Return (x, y) of the center of cell containing provided text 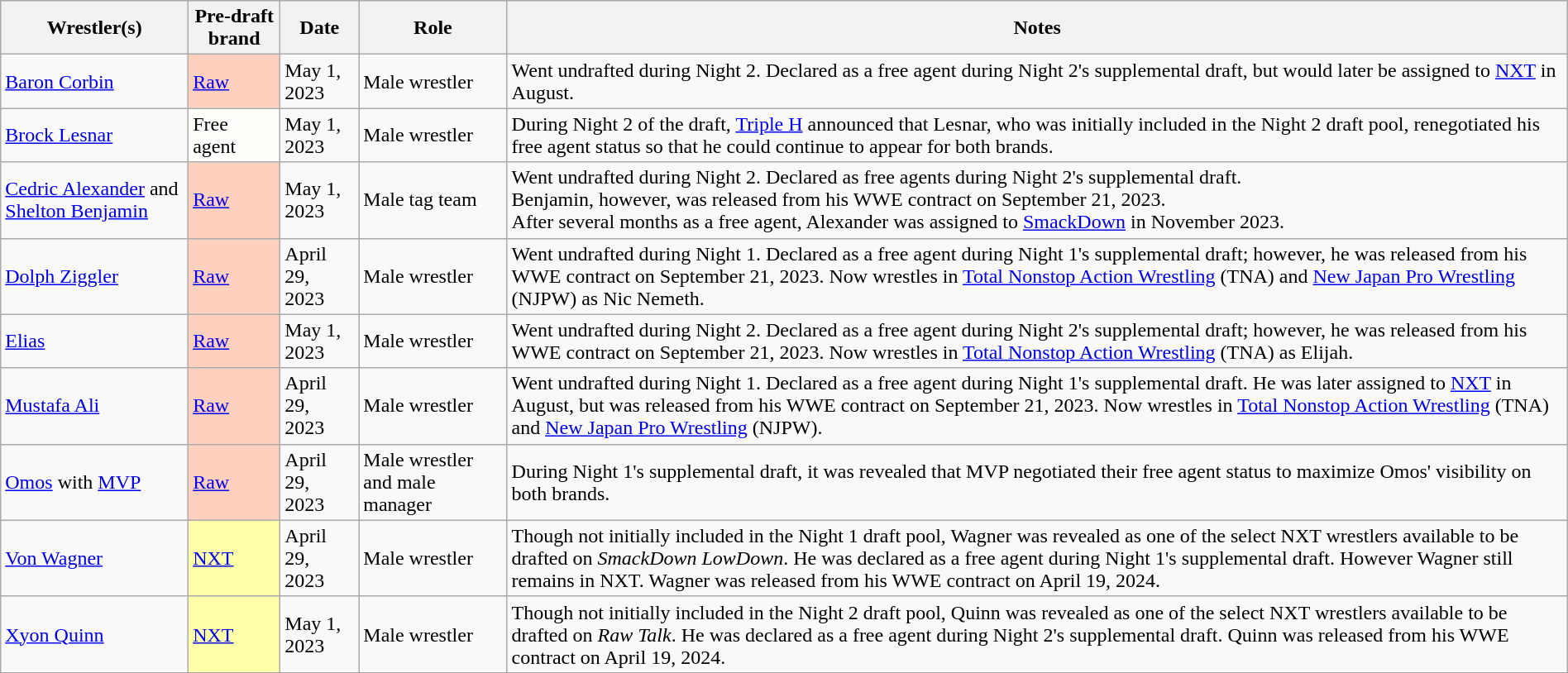
Baron Corbin (94, 81)
Male wrestler and male manager (433, 482)
Date (319, 28)
Free agent (235, 136)
Von Wagner (94, 558)
During Night 1's supplemental draft, it was revealed that MVP negotiated their free agent status to maximize Omos' visibility on both brands. (1037, 482)
Xyon Quinn (94, 634)
Role (433, 28)
Cedric Alexander and Shelton Benjamin (94, 200)
Elias (94, 341)
Omos with MVP (94, 482)
Male tag team (433, 200)
Wrestler(s) (94, 28)
Dolph Ziggler (94, 276)
Went undrafted during Night 2. Declared as a free agent during Night 2's supplemental draft, but would later be assigned to NXT in August. (1037, 81)
Brock Lesnar (94, 136)
Notes (1037, 28)
Pre-draft brand (235, 28)
Mustafa Ali (94, 406)
